Search for the cell housing the specified text and yield its (X, Y) center coordinate. 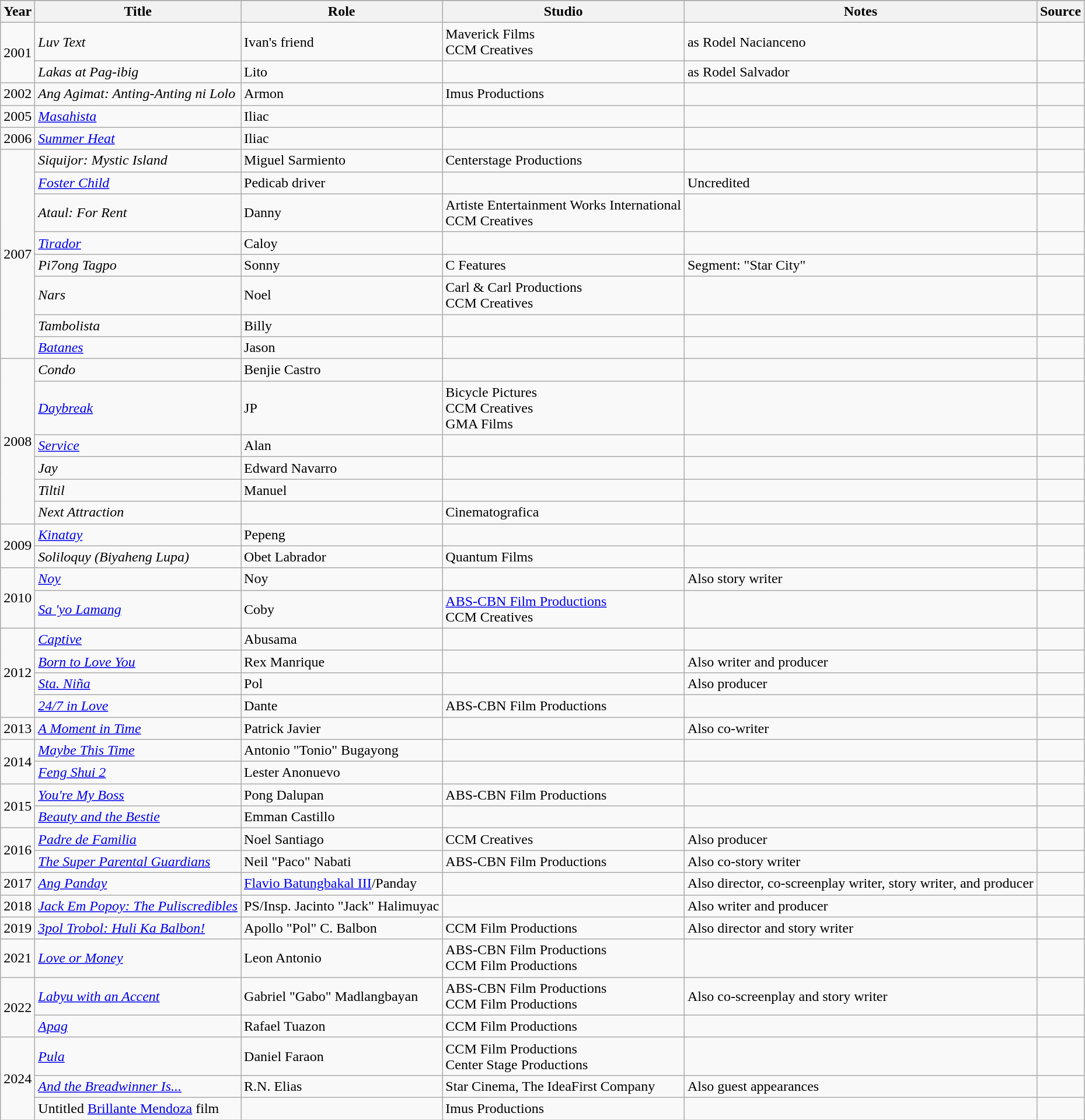
Feng Shui 2 (138, 773)
Ang Panday (138, 884)
Danny (342, 212)
PS/Insp. Jacinto "Jack" Halimuyac (342, 906)
Tiltil (138, 490)
2015 (18, 806)
2014 (18, 762)
Also director and story writer (860, 928)
2018 (18, 906)
JP (342, 408)
Caloy (342, 243)
Batanes (138, 348)
Emman Castillo (342, 817)
Next Attraction (138, 512)
Noel Santiago (342, 839)
Gabriel "Gabo" Madlangbayan (342, 996)
Maverick FilmsCCM Creatives (564, 42)
2017 (18, 884)
Nars (138, 295)
Soliloquy (Biyaheng Lupa) (138, 557)
Year (18, 12)
2012 (18, 672)
Tirador (138, 243)
Also co-writer (860, 728)
R.N. Elias (342, 1086)
CCM Creatives (564, 839)
2013 (18, 728)
Cinematografica (564, 512)
Edward Navarro (342, 468)
Dante (342, 706)
2010 (18, 598)
2007 (18, 254)
Flavio Batungbakal III/Panday (342, 884)
Uncredited (860, 183)
Lito (342, 72)
CCM Film Productions Center Stage Productions (564, 1056)
Foster Child (138, 183)
Source (1060, 12)
And the Breadwinner Is... (138, 1086)
Siquijor: Mystic Island (138, 161)
Pula (138, 1056)
Condo (138, 370)
Jack Em Popoy: The Puliscredibles (138, 906)
Antonio "Tonio" Bugayong (342, 751)
A Moment in Time (138, 728)
Jay (138, 468)
Carl & Carl ProductionsCCM Creatives (564, 295)
as Rodel Nacianceno (860, 42)
2022 (18, 1007)
Title (138, 12)
Also guest appearances (860, 1086)
Ivan's friend (342, 42)
Neil "Paco" Nabati (342, 861)
Centerstage Productions (564, 161)
as Rodel Salvador (860, 72)
2005 (18, 116)
Star Cinema, The IdeaFirst Company (564, 1086)
Noel (342, 295)
Summer Heat (138, 138)
Also co-screenplay and story writer (860, 996)
Daniel Faraon (342, 1056)
Leon Antonio (342, 958)
Kinatay (138, 535)
Also story writer (860, 579)
Also co-story writer (860, 861)
Abusama (342, 639)
Studio (564, 12)
Maybe This Time (138, 751)
24/7 in Love (138, 706)
Born to Love You (138, 661)
Pi7ong Tagpo (138, 265)
Pong Dalupan (342, 795)
Service (138, 446)
Padre de Familia (138, 839)
Apag (138, 1026)
Artiste Entertainment Works InternationalCCM Creatives (564, 212)
C Features (564, 265)
Sta. Niña (138, 683)
Rafael Tuazon (342, 1026)
Luv Text (138, 42)
Coby (342, 609)
Quantum Films (564, 557)
2008 (18, 441)
Labyu with an Accent (138, 996)
Ang Agimat: Anting-Anting ni Lolo (138, 94)
Tambolista (138, 325)
2019 (18, 928)
2001 (18, 53)
2009 (18, 546)
You're My Boss (138, 795)
Patrick Javier (342, 728)
3pol Trobol: Huli Ka Balbon! (138, 928)
Untitled Brillante Mendoza film (138, 1108)
2006 (18, 138)
Rex Manrique (342, 661)
Benjie Castro (342, 370)
Notes (860, 12)
Jason (342, 348)
Masahista (138, 116)
Lakas at Pag-ibig (138, 72)
2021 (18, 958)
Pol (342, 683)
Segment: "Star City" (860, 265)
Also director, co-screenplay writer, story writer, and producer (860, 884)
2002 (18, 94)
Love or Money (138, 958)
Obet Labrador (342, 557)
Pedicab driver (342, 183)
Miguel Sarmiento (342, 161)
Daybreak (138, 408)
The Super Parental Guardians (138, 861)
Lester Anonuevo (342, 773)
Manuel (342, 490)
Beauty and the Bestie (138, 817)
ABS-CBN Film ProductionsCCM Creatives (564, 609)
Apollo "Pol" C. Balbon (342, 928)
Alan (342, 446)
2016 (18, 850)
Captive (138, 639)
Bicycle PicturesCCM CreativesGMA Films (564, 408)
Sa 'yo Lamang (138, 609)
Armon (342, 94)
Role (342, 12)
2024 (18, 1079)
Pepeng (342, 535)
Sonny (342, 265)
Billy (342, 325)
Ataul: For Rent (138, 212)
